Return the [X, Y] coordinate for the center point of the cell that contains the specified text.  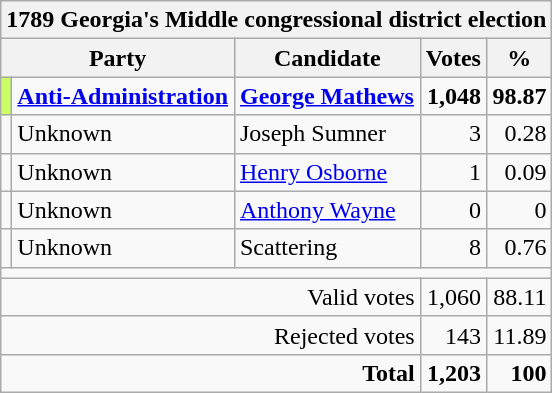
98.87 [520, 96]
1,060 [453, 297]
Anthony Wayne [327, 210]
Rejected votes [210, 335]
Total [210, 373]
11.89 [520, 335]
Scattering [327, 248]
Anti-Administration [124, 96]
143 [453, 335]
1,048 [453, 96]
Henry Osborne [327, 172]
0.76 [520, 248]
Valid votes [210, 297]
Joseph Sumner [327, 134]
Votes [453, 58]
0.28 [520, 134]
% [520, 58]
0.09 [520, 172]
Party [118, 58]
88.11 [520, 297]
Candidate [327, 58]
3 [453, 134]
8 [453, 248]
1789 Georgia's Middle congressional district election [276, 20]
1 [453, 172]
George Mathews [327, 96]
100 [520, 373]
1,203 [453, 373]
